Identify which cell holds the provided text, then report its (X, Y) central coordinate. 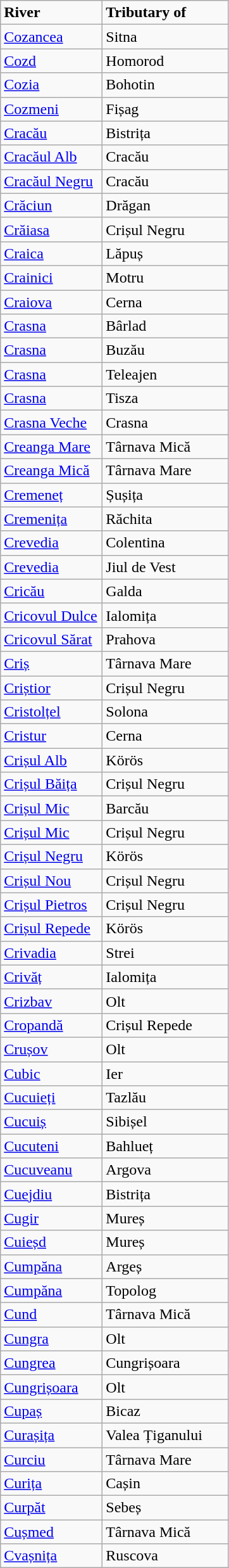
Curașița (52, 1435)
Cremenița (52, 519)
Criștior (52, 687)
Cricovul Dulce (52, 615)
Creanga Mică (52, 471)
Cubic (52, 1074)
Cozancea (52, 37)
Cașin (166, 1484)
Crișul Alb (52, 760)
Bicaz (166, 1411)
Valea Țiganului (166, 1435)
Cupaș (52, 1411)
Teleajen (166, 374)
Cracăul Alb (52, 157)
Cricău (52, 591)
Cucuieți (52, 1098)
Bahlueț (166, 1146)
Topolog (166, 1291)
Jiul de Vest (166, 567)
Ruscova (166, 1556)
Colentina (166, 543)
Ier (166, 1074)
Cucuteni (52, 1146)
Cremeneț (52, 495)
Motru (166, 277)
Cuejdiu (52, 1194)
Cozia (52, 85)
Sitna (166, 37)
Creanga Mare (52, 447)
Tazlău (166, 1098)
Fișag (166, 109)
Cungra (52, 1339)
Cricovul Sărat (52, 639)
Crainici (52, 277)
Argeș (166, 1266)
Cracăul Negru (52, 181)
Crivadia (52, 953)
Barcău (166, 808)
Răchita (166, 519)
Argova (166, 1170)
Curpăt (52, 1508)
Cușmed (52, 1532)
Cozd (52, 61)
Curița (52, 1484)
Craiova (52, 302)
Lăpuș (166, 253)
Cucuiș (52, 1122)
Cropandă (52, 1025)
Galda (166, 591)
Bohotin (166, 85)
Tributary of (166, 13)
Tisza (166, 398)
Crăiasa (52, 229)
Cvașnița (52, 1556)
Sibișel (166, 1122)
Prahova (166, 639)
Crivăț (52, 977)
Drăgan (166, 205)
Homorod (166, 61)
Cristur (52, 736)
Cristolțel (52, 712)
Crasna Veche (52, 423)
Cungrea (52, 1363)
Crușov (52, 1049)
Crișul Nou (52, 881)
Bârlad (166, 326)
Cund (52, 1315)
Strei (166, 953)
Buzău (166, 350)
Cucuveanu (52, 1170)
Craica (52, 253)
River (52, 13)
Crizbav (52, 1001)
Curciu (52, 1459)
Șușița (166, 495)
Criș (52, 663)
Cuieșd (52, 1242)
Crăciun (52, 205)
Cugir (52, 1218)
Solona (166, 712)
Crișul Pietros (52, 905)
Crișul Băița (52, 784)
Sebeș (166, 1508)
Cozmeni (52, 109)
